Find where the given text appears and provide that cell's center as (X, Y) coordinate. 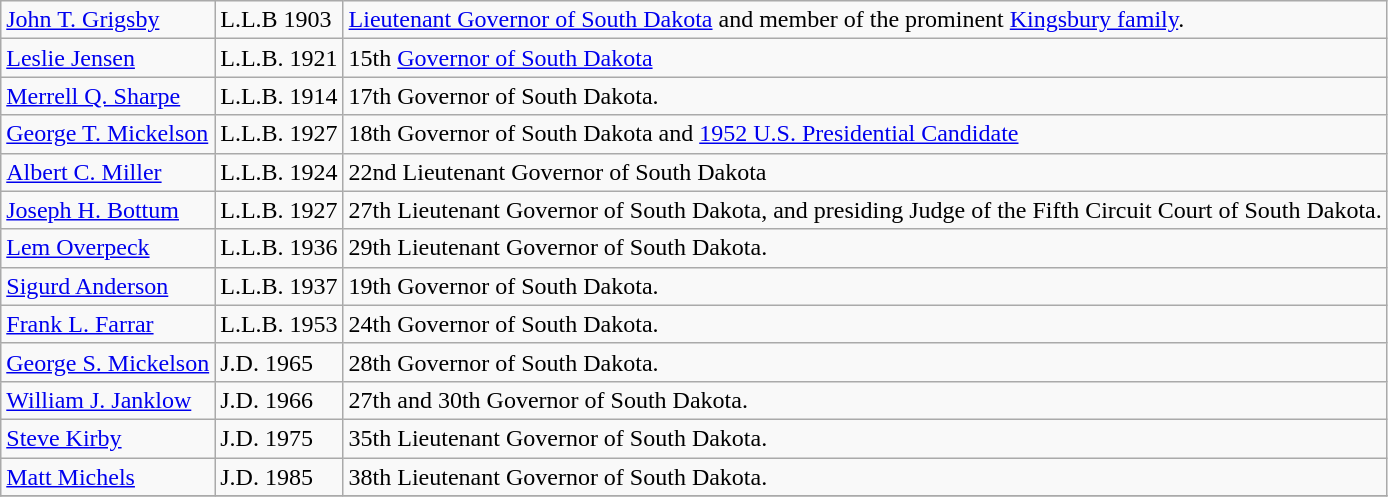
L.L.B. 1914 (279, 96)
19th Governor of South Dakota. (865, 286)
L.L.B. 1921 (279, 58)
J.D. 1966 (279, 400)
J.D. 1985 (279, 477)
22nd Lieutenant Governor of South Dakota (865, 172)
35th Lieutenant Governor of South Dakota. (865, 438)
Matt Michels (108, 477)
17th Governor of South Dakota. (865, 96)
27th and 30th Governor of South Dakota. (865, 400)
Steve Kirby (108, 438)
38th Lieutenant Governor of South Dakota. (865, 477)
Frank L. Farrar (108, 324)
John T. Grigsby (108, 20)
George S. Mickelson (108, 362)
Albert C. Miller (108, 172)
Joseph H. Bottum (108, 210)
L.L.B 1903 (279, 20)
L.L.B. 1924 (279, 172)
L.L.B. 1937 (279, 286)
J.D. 1975 (279, 438)
Sigurd Anderson (108, 286)
L.L.B. 1936 (279, 248)
J.D. 1965 (279, 362)
Lieutenant Governor of South Dakota and member of the prominent Kingsbury family. (865, 20)
William J. Janklow (108, 400)
27th Lieutenant Governor of South Dakota, and presiding Judge of the Fifth Circuit Court of South Dakota. (865, 210)
18th Governor of South Dakota and 1952 U.S. Presidential Candidate (865, 134)
Lem Overpeck (108, 248)
Merrell Q. Sharpe (108, 96)
24th Governor of South Dakota. (865, 324)
15th Governor of South Dakota (865, 58)
Leslie Jensen (108, 58)
29th Lieutenant Governor of South Dakota. (865, 248)
George T. Mickelson (108, 134)
28th Governor of South Dakota. (865, 362)
L.L.B. 1953 (279, 324)
